From the cell containing the given text, extract its center point as [x, y] coordinate. 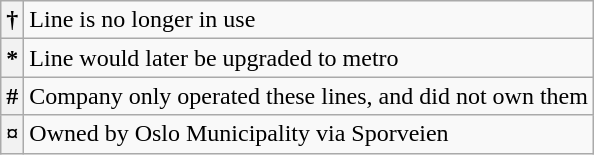
# [12, 96]
† [12, 20]
* [12, 58]
Line is no longer in use [309, 20]
Company only operated these lines, and did not own them [309, 96]
Line would later be upgraded to metro [309, 58]
¤ [12, 134]
Owned by Oslo Municipality via Sporveien [309, 134]
